Pinpoint the cell where the given text exists, returning its [X, Y] midpoint coordinate. 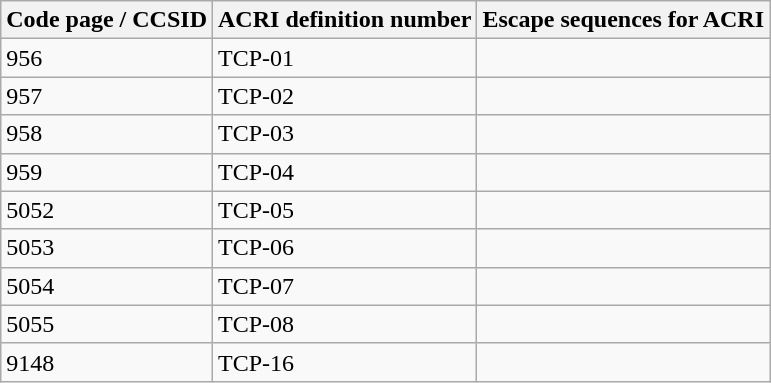
5052 [107, 210]
TCP-03 [345, 134]
TCP-04 [345, 172]
TCP-16 [345, 362]
Escape sequences for ACRI [624, 20]
956 [107, 58]
TCP-02 [345, 96]
5053 [107, 248]
958 [107, 134]
957 [107, 96]
959 [107, 172]
ACRI definition number [345, 20]
Code page / CCSID [107, 20]
TCP-08 [345, 324]
5054 [107, 286]
TCP-06 [345, 248]
5055 [107, 324]
TCP-05 [345, 210]
TCP-07 [345, 286]
TCP-01 [345, 58]
9148 [107, 362]
